Extract the [x, y] coordinate from the center of the cell holding the provided text.  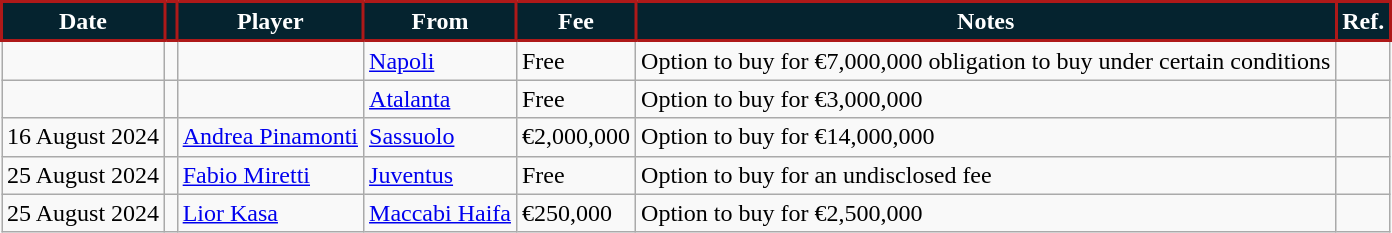
Maccabi Haifa [440, 213]
Fee [576, 22]
Sassuolo [440, 137]
€250,000 [576, 213]
Option to buy for an undisclosed fee [986, 175]
Option to buy for €3,000,000 [986, 99]
Atalanta [440, 99]
Fabio Miretti [270, 175]
Juventus [440, 175]
Option to buy for €2,500,000 [986, 213]
Napoli [440, 60]
Andrea Pinamonti [270, 137]
Notes [986, 22]
Player [270, 22]
Ref. [1364, 22]
Date [84, 22]
From [440, 22]
Lior Kasa [270, 213]
16 August 2024 [84, 137]
Option to buy for €14,000,000 [986, 137]
€2,000,000 [576, 137]
Option to buy for €7,000,000 obligation to buy under certain conditions [986, 60]
